Capture the cell that displays the provided text and extract its (x, y) central coordinate. 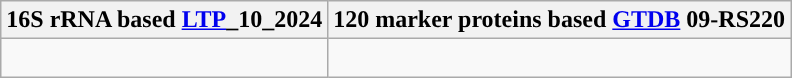
120 marker proteins based GTDB 09-RS220 (560, 20)
16S rRNA based LTP_10_2024 (164, 20)
